Provide the (X, Y) coordinate of the cell's center where the given text is located.  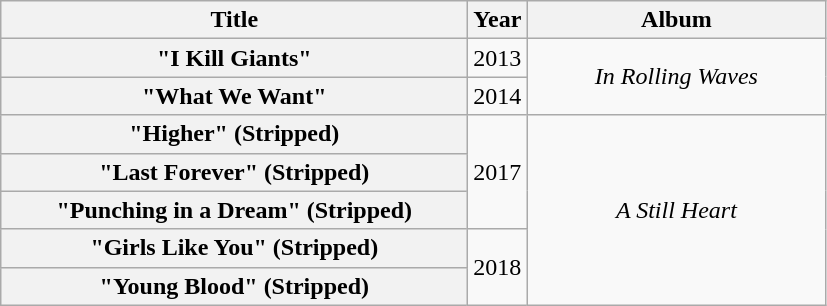
A Still Heart (676, 210)
"Last Forever" (Stripped) (234, 172)
Year (498, 20)
Album (676, 20)
Title (234, 20)
2017 (498, 172)
"I Kill Giants" (234, 58)
"Girls Like You" (Stripped) (234, 248)
"Higher" (Stripped) (234, 134)
In Rolling Waves (676, 77)
2018 (498, 267)
"Young Blood" (Stripped) (234, 286)
2013 (498, 58)
"What We Want" (234, 96)
2014 (498, 96)
"Punching in a Dream" (Stripped) (234, 210)
